Provide the (X, Y) coordinate of the cell's center where the given text is located.  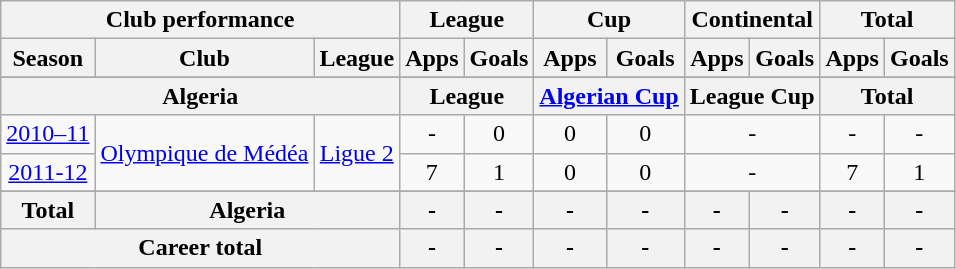
Club (204, 58)
Olympique de Médéa (204, 153)
2011-12 (48, 172)
2010–11 (48, 134)
Ligue 2 (357, 153)
Algerian Cup (609, 96)
Continental (752, 20)
Club performance (200, 20)
Season (48, 58)
Career total (200, 248)
League Cup (752, 96)
Cup (609, 20)
